Return (X, Y) of the center of cell containing provided text 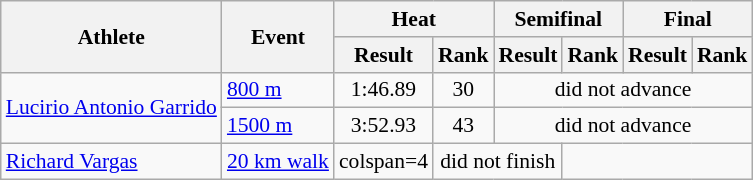
Final (688, 19)
1:46.89 (384, 90)
did not finish (498, 162)
Semifinal (558, 19)
3:52.93 (384, 126)
1500 m (278, 126)
Event (278, 36)
Richard Vargas (112, 162)
Lucirio Antonio Garrido (112, 108)
Heat (414, 19)
colspan=4 (384, 162)
Athlete (112, 36)
20 km walk (278, 162)
800 m (278, 90)
30 (464, 90)
43 (464, 126)
